Pinpoint the cell where the given text exists, returning its (x, y) midpoint coordinate. 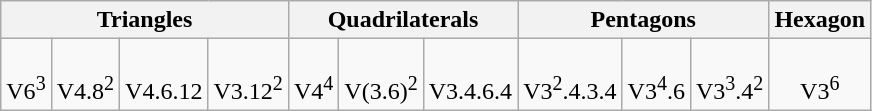
Quadrilaterals (402, 20)
V3.4.6.4 (470, 75)
V(3.6)2 (381, 75)
V32.4.3.4 (570, 75)
Hexagon (820, 20)
V44 (313, 75)
Pentagons (644, 20)
V63 (26, 75)
V4.6.12 (164, 75)
V33.42 (729, 75)
V4.82 (85, 75)
Triangles (145, 20)
V3.122 (248, 75)
V36 (820, 75)
V34.6 (656, 75)
